Search for the cell housing the specified text and yield its (X, Y) center coordinate. 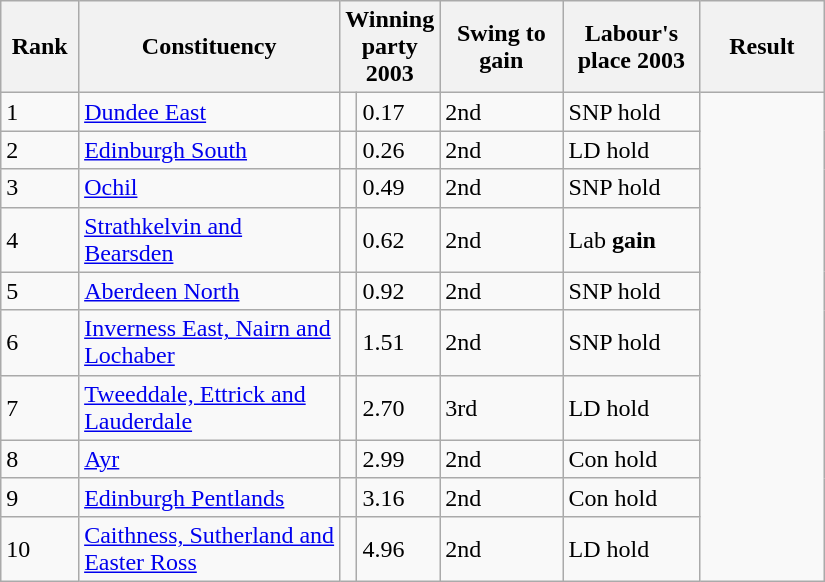
2.99 (398, 459)
Lab gain (632, 240)
8 (40, 459)
1.51 (398, 342)
5 (40, 291)
4 (40, 240)
0.17 (398, 112)
Result (762, 47)
3 (40, 188)
Ayr (210, 459)
Inverness East, Nairn and Lochaber (210, 342)
Dundee East (210, 112)
Constituency (210, 47)
0.92 (398, 291)
Edinburgh South (210, 150)
Tweeddale, Ettrick and Lauderdale (210, 408)
10 (40, 548)
Caithness, Sutherland and Easter Ross (210, 548)
2.70 (398, 408)
Edinburgh Pentlands (210, 497)
6 (40, 342)
1 (40, 112)
Ochil (210, 188)
4.96 (398, 548)
3.16 (398, 497)
2 (40, 150)
0.49 (398, 188)
7 (40, 408)
9 (40, 497)
Swing to gain (502, 47)
0.62 (398, 240)
Winning party 2003 (390, 47)
Strathkelvin and Bearsden (210, 240)
3rd (502, 408)
Labour's place 2003 (632, 47)
Aberdeen North (210, 291)
Rank (40, 47)
0.26 (398, 150)
